Extract the [x, y] coordinate from the center of the cell holding the provided text.  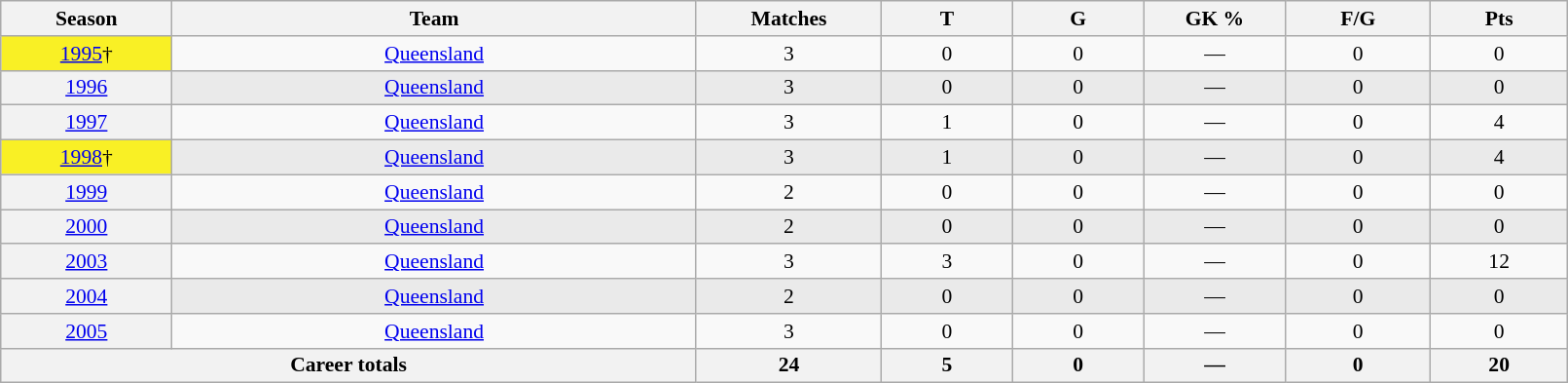
2000 [87, 227]
20 [1499, 365]
1998† [87, 158]
1995† [87, 54]
2005 [87, 331]
12 [1499, 262]
G [1078, 19]
2004 [87, 296]
T [948, 19]
1996 [87, 88]
Team [434, 19]
24 [788, 365]
5 [948, 365]
Matches [788, 19]
Season [87, 19]
1999 [87, 192]
1997 [87, 123]
Career totals [348, 365]
2003 [87, 262]
GK % [1215, 19]
F/G [1358, 19]
Pts [1499, 19]
